Return the [x, y] coordinate for the center point of the cell that contains the specified text.  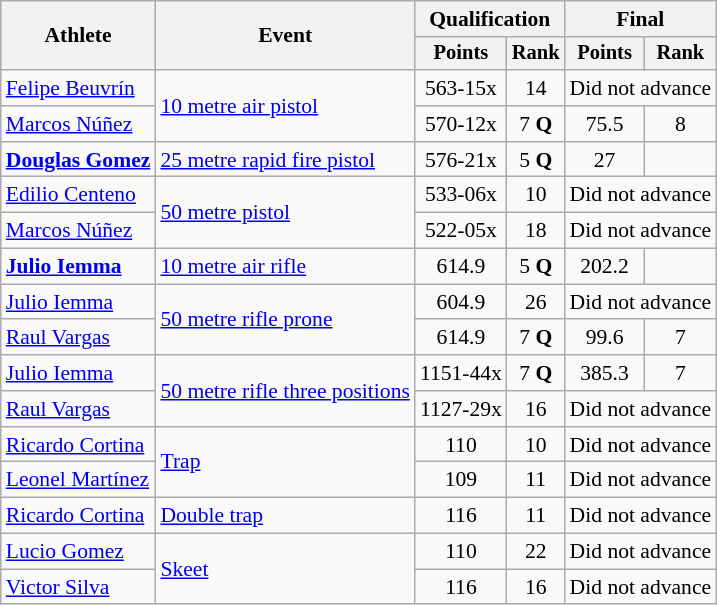
Leonel Martínez [78, 480]
563-15x [461, 88]
Trap [285, 462]
99.6 [605, 338]
Final [641, 19]
385.3 [605, 373]
Victor Silva [78, 587]
50 metre rifle prone [285, 320]
576-21x [461, 160]
18 [536, 231]
570-12x [461, 124]
533-06x [461, 195]
75.5 [605, 124]
Skeet [285, 570]
Event [285, 36]
8 [681, 124]
10 metre air pistol [285, 106]
202.2 [605, 267]
26 [536, 302]
Edilio Centeno [78, 195]
Lucio Gomez [78, 552]
22 [536, 552]
Qualification [490, 19]
Double trap [285, 516]
50 metre pistol [285, 212]
10 metre air rifle [285, 267]
14 [536, 88]
50 metre rifle three positions [285, 390]
1151-44x [461, 373]
Athlete [78, 36]
522-05x [461, 231]
Felipe Beuvrín [78, 88]
25 metre rapid fire pistol [285, 160]
109 [461, 480]
604.9 [461, 302]
Douglas Gomez [78, 160]
1127-29x [461, 409]
27 [605, 160]
